From the cell containing the given text, extract its center point as (x, y) coordinate. 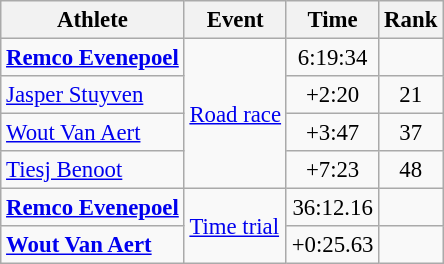
Time trial (235, 226)
+7:23 (332, 170)
Time (332, 20)
21 (411, 95)
+0:25.63 (332, 245)
Athlete (92, 20)
37 (411, 133)
Rank (411, 20)
6:19:34 (332, 58)
Road race (235, 114)
48 (411, 170)
+3:47 (332, 133)
36:12.16 (332, 208)
Event (235, 20)
+2:20 (332, 95)
Tiesj Benoot (92, 170)
Jasper Stuyven (92, 95)
